Detect which cell encompasses the target text, then output its [X, Y] center coordinate. 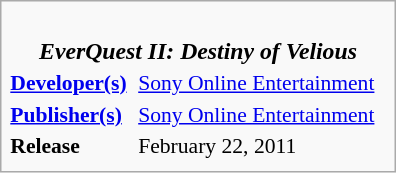
February 22, 2011 [262, 146]
EverQuest II: Destiny of Velious [198, 38]
Publisher(s) [72, 114]
Developer(s) [72, 83]
Release [72, 146]
